Locate the cell with the specified text and output its (X, Y) center coordinate. 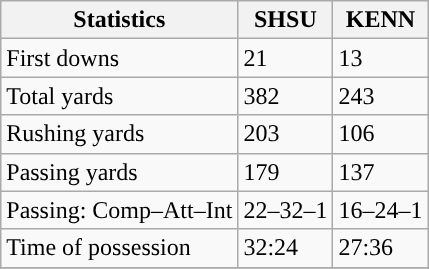
Total yards (120, 96)
137 (380, 172)
106 (380, 134)
First downs (120, 58)
Statistics (120, 20)
SHSU (286, 20)
32:24 (286, 248)
Passing yards (120, 172)
382 (286, 96)
27:36 (380, 248)
16–24–1 (380, 210)
Rushing yards (120, 134)
KENN (380, 20)
22–32–1 (286, 210)
13 (380, 58)
179 (286, 172)
203 (286, 134)
Time of possession (120, 248)
243 (380, 96)
Passing: Comp–Att–Int (120, 210)
21 (286, 58)
